Find where the given text appears and provide that cell's center as (X, Y) coordinate. 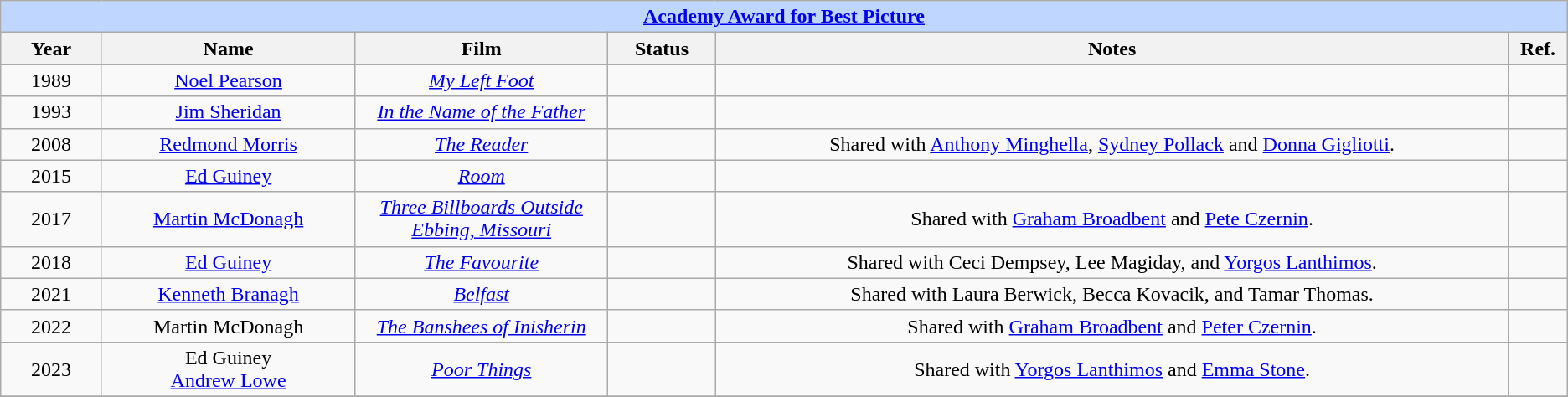
In the Name of the Father (482, 112)
Name (228, 49)
Jim Sheridan (228, 112)
The Reader (482, 144)
2008 (52, 144)
Notes (1112, 49)
Kenneth Branagh (228, 294)
Status (662, 49)
The Banshees of Inisherin (482, 326)
My Left Foot (482, 80)
2021 (52, 294)
Film (482, 49)
Shared with Ceci Dempsey, Lee Magiday, and Yorgos Lanthimos. (1112, 262)
2022 (52, 326)
2018 (52, 262)
Noel Pearson (228, 80)
2015 (52, 176)
Academy Award for Best Picture (784, 17)
Three Billboards Outside Ebbing, Missouri (482, 219)
Shared with Laura Berwick, Becca Kovacik, and Tamar Thomas. (1112, 294)
Shared with Graham Broadbent and Pete Czernin. (1112, 219)
1993 (52, 112)
Room (482, 176)
2023 (52, 369)
1989 (52, 80)
Shared with Yorgos Lanthimos and Emma Stone. (1112, 369)
The Favourite (482, 262)
Belfast (482, 294)
Year (52, 49)
Shared with Anthony Minghella, Sydney Pollack and Donna Gigliotti. (1112, 144)
2017 (52, 219)
Ref. (1538, 49)
Poor Things (482, 369)
Ed GuineyAndrew Lowe (228, 369)
Redmond Morris (228, 144)
Shared with Graham Broadbent and Peter Czernin. (1112, 326)
